For the text-containing cell, return its midpoint in (x, y) coordinate format. 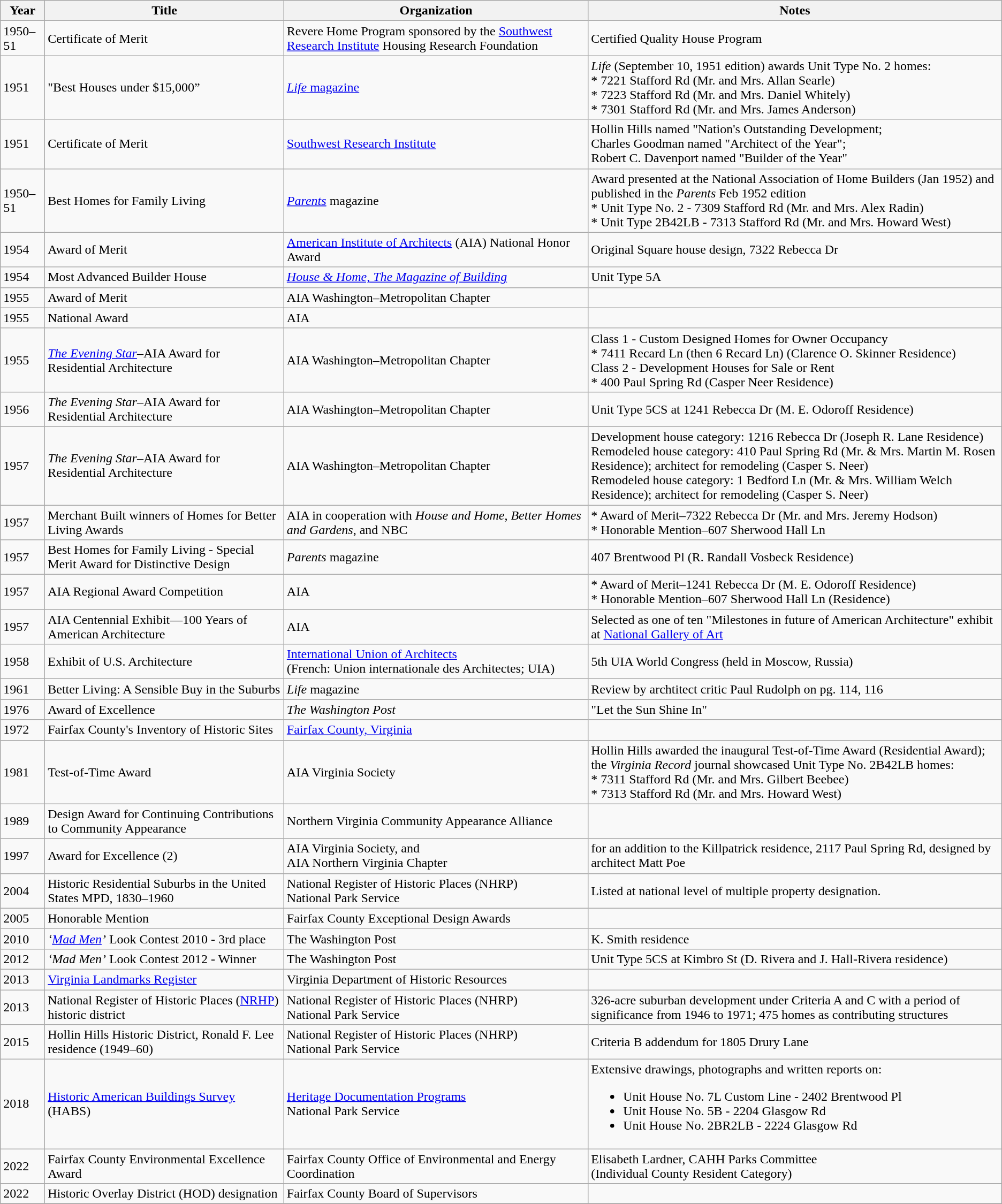
AIA Regional Award Competition (165, 592)
1956 (22, 409)
Certified Quality House Program (795, 39)
Fairfax County Board of Supervisors (436, 1194)
1989 (22, 821)
Title (165, 11)
‘Mad Men’ Look Contest 2012 - Winner (165, 959)
1981 (22, 772)
Historic American Buildings Survey (HABS) (165, 1104)
Historic Overlay District (HOD) designation (165, 1194)
Criteria B addendum for 1805 Drury Lane (795, 1042)
AIA Centennial Exhibit—100 Years of American Architecture (165, 627)
407 Brentwood Pl (R. Randall Vosbeck Residence) (795, 558)
Unit Type 5CS at Kimbro St (D. Rivera and J. Hall-Rivera residence) (795, 959)
Notes (795, 11)
National Register of Historic Places (NRHP) historic district (165, 1007)
2018 (22, 1104)
326-acre suburban development under Criteria A and C with a period of significance from 1946 to 1971; 475 homes as contributing structures (795, 1007)
Year (22, 11)
1972 (22, 730)
for an addition to the Killpatrick residence, 2117 Paul Spring Rd, designed by architect Matt Poe (795, 856)
Better Living: A Sensible Buy in the Suburbs (165, 689)
2010 (22, 939)
Best Homes for Family Living - Special Merit Award for Distinctive Design (165, 558)
Fairfax County Exceptional Design Awards (436, 918)
2015 (22, 1042)
Most Advanced Builder House (165, 277)
International Union of Architects(French: Union internationale des Architectes; UIA) (436, 661)
Fairfax County's Inventory of Historic Sites (165, 730)
Unit Type 5A (795, 277)
1997 (22, 856)
Virginia Landmarks Register (165, 979)
2004 (22, 890)
K. Smith residence (795, 939)
Revere Home Program sponsored by the Southwest Research Institute Housing Research Foundation (436, 39)
Original Square house design, 7322 Rebecca Dr (795, 249)
Hollin Hills Historic District, Ronald F. Lee residence (1949–60) (165, 1042)
1976 (22, 710)
Listed at national level of multiple property designation. (795, 890)
Review by archtitect critic Paul Rudolph on pg. 114, 116 (795, 689)
* Award of Merit–1241 Rebecca Dr (M. E. Odoroff Residence)* Honorable Mention–607 Sherwood Hall Ln (Residence) (795, 592)
Merchant Built winners of Homes for Better Living Awards (165, 522)
AIA Virginia Society, andAIA Northern Virginia Chapter (436, 856)
Design Award for Continuing Contributions to Community Appearance (165, 821)
1958 (22, 661)
Fairfax County Office of Environmental and Energy Coordination (436, 1167)
2005 (22, 918)
"Let the Sun Shine In" (795, 710)
Organization (436, 11)
Selected as one of ten "Milestones in future of American Architecture" exhibit at National Gallery of Art (795, 627)
‘Mad Men’ Look Contest 2010 - 3rd place (165, 939)
Fairfax County, Virginia (436, 730)
Elisabeth Lardner, CAHH Parks Committee(Individual County Resident Category) (795, 1167)
Fairfax County Environmental Excellence Award (165, 1167)
* Award of Merit–7322 Rebecca Dr (Mr. and Mrs. Jeremy Hodson)* Honorable Mention–607 Sherwood Hall Ln (795, 522)
Honorable Mention (165, 918)
National Award (165, 318)
5th UIA World Congress (held in Moscow, Russia) (795, 661)
House & Home, The Magazine of Building (436, 277)
American Institute of Architects (AIA) National Honor Award (436, 249)
Test-of-Time Award (165, 772)
Southwest Research Institute (436, 144)
Virginia Department of Historic Resources (436, 979)
AIA in cooperation with House and Home, Better Homes and Gardens, and NBC (436, 522)
1961 (22, 689)
Unit Type 5CS at 1241 Rebecca Dr (M. E. Odoroff Residence) (795, 409)
2012 (22, 959)
Northern Virginia Community Appearance Alliance (436, 821)
Heritage Documentation ProgramsNational Park Service (436, 1104)
"Best Houses under $15,000” (165, 88)
Award of Excellence (165, 710)
Best Homes for Family Living (165, 200)
Historic Residential Suburbs in the United States MPD, 1830–1960 (165, 890)
Hollin Hills named "Nation's Outstanding Development; Charles Goodman named "Architect of the Year"; Robert C. Davenport named "Builder of the Year" (795, 144)
AIA Virginia Society (436, 772)
Exhibit of U.S. Architecture (165, 661)
Award for Excellence (2) (165, 856)
